Locate the cell with the specified text and output its [X, Y] center coordinate. 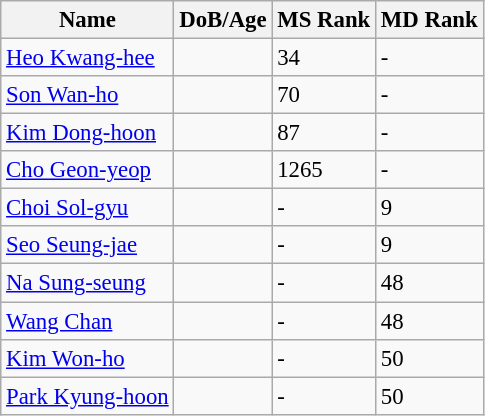
Seo Seung-jae [88, 245]
34 [324, 58]
70 [324, 95]
Kim Won-ho [88, 358]
Heo Kwang-hee [88, 58]
87 [324, 133]
Cho Geon-yeop [88, 170]
Wang Chan [88, 321]
Park Kyung-hoon [88, 396]
Na Sung-seung [88, 283]
Name [88, 20]
Choi Sol-gyu [88, 208]
MD Rank [430, 20]
1265 [324, 170]
Son Wan-ho [88, 95]
Kim Dong-hoon [88, 133]
MS Rank [324, 20]
DoB/Age [223, 20]
